Scan for the cell matching the given text and deliver its (X, Y) coordinate at center. 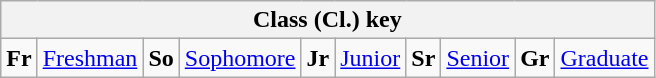
Senior (478, 58)
Sophomore (240, 58)
Junior (370, 58)
Class (Cl.) key (328, 20)
Graduate (604, 58)
Jr (318, 58)
Freshman (90, 58)
Gr (535, 58)
Sr (424, 58)
So (161, 58)
Fr (19, 58)
